Extract the [x, y] coordinate from the center of the cell holding the provided text.  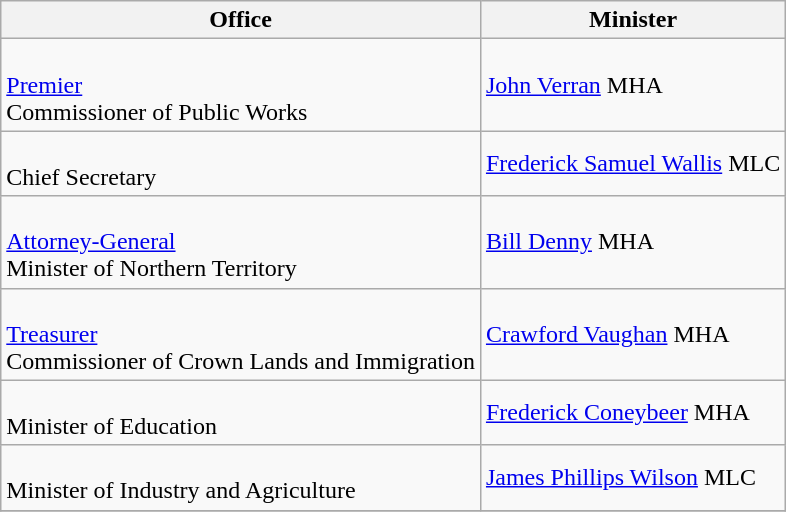
Frederick Samuel Wallis MLC [632, 164]
Office [241, 20]
Minister [632, 20]
James Phillips Wilson MLC [632, 478]
Attorney-General Minister of Northern Territory [241, 242]
Bill Denny MHA [632, 242]
Crawford Vaughan MHA [632, 334]
Chief Secretary [241, 164]
Premier Commissioner of Public Works [241, 85]
Minister of Industry and Agriculture [241, 478]
John Verran MHA [632, 85]
Frederick Coneybeer MHA [632, 412]
Minister of Education [241, 412]
Treasurer Commissioner of Crown Lands and Immigration [241, 334]
